Search for the cell housing the specified text and yield its (X, Y) center coordinate. 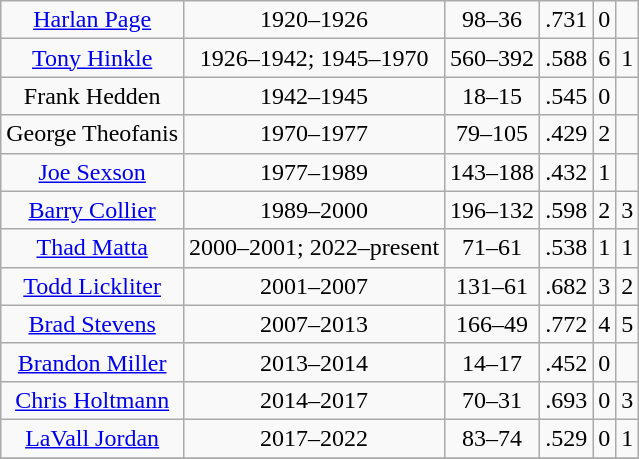
Chris Holtmann (92, 400)
Tony Hinkle (92, 58)
1926–1942; 1945–1970 (314, 58)
.772 (566, 324)
196–132 (492, 210)
2007–2013 (314, 324)
.538 (566, 248)
.529 (566, 438)
5 (628, 324)
18–15 (492, 96)
2001–2007 (314, 286)
.432 (566, 172)
2017–2022 (314, 438)
.452 (566, 362)
1989–2000 (314, 210)
LaVall Jordan (92, 438)
143–188 (492, 172)
Thad Matta (92, 248)
14–17 (492, 362)
Todd Lickliter (92, 286)
560–392 (492, 58)
71–61 (492, 248)
1942–1945 (314, 96)
2013–2014 (314, 362)
George Theofanis (92, 134)
.682 (566, 286)
Brandon Miller (92, 362)
.588 (566, 58)
.731 (566, 20)
Barry Collier (92, 210)
83–74 (492, 438)
2014–2017 (314, 400)
2000–2001; 2022–present (314, 248)
1920–1926 (314, 20)
.693 (566, 400)
79–105 (492, 134)
Brad Stevens (92, 324)
4 (604, 324)
.545 (566, 96)
70–31 (492, 400)
Joe Sexson (92, 172)
6 (604, 58)
Harlan Page (92, 20)
131–61 (492, 286)
.598 (566, 210)
166–49 (492, 324)
Frank Hedden (92, 96)
98–36 (492, 20)
.429 (566, 134)
1977–1989 (314, 172)
1970–1977 (314, 134)
